From the cell containing the given text, extract its center point as [x, y] coordinate. 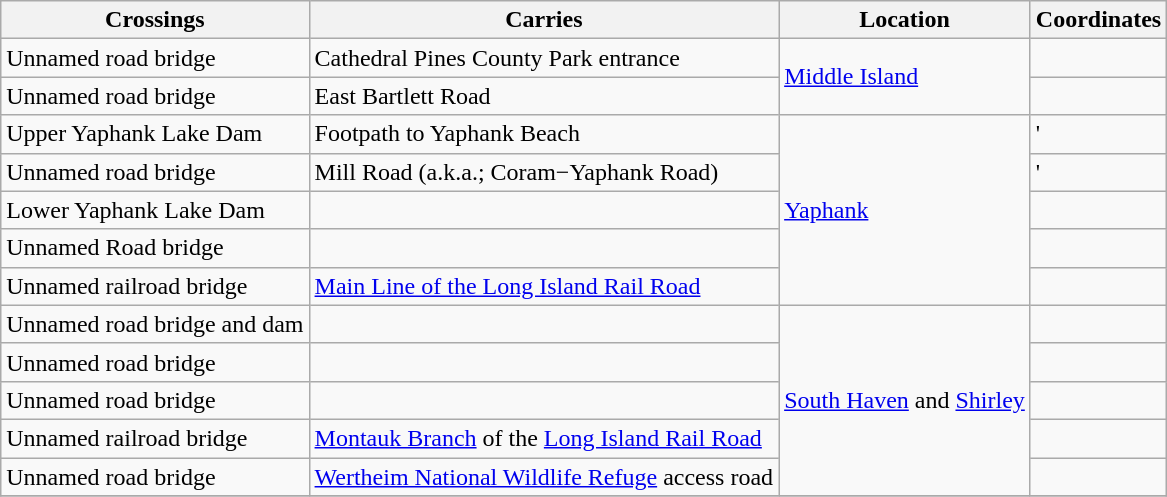
Montauk Branch of the Long Island Rail Road [544, 438]
Unnamed road bridge and dam [155, 324]
Unnamed Road bridge [155, 248]
South Haven and Shirley [905, 400]
Location [905, 20]
Coordinates [1098, 20]
Mill Road (a.k.a.; Coram−Yaphank Road) [544, 172]
Middle Island [905, 77]
East Bartlett Road [544, 96]
Carries [544, 20]
Yaphank [905, 210]
Cathedral Pines County Park entrance [544, 58]
Wertheim National Wildlife Refuge access road [544, 477]
Main Line of the Long Island Rail Road [544, 286]
Lower Yaphank Lake Dam [155, 210]
Footpath to Yaphank Beach [544, 134]
Upper Yaphank Lake Dam [155, 134]
Crossings [155, 20]
